Return [x, y] of the center of cell containing provided text 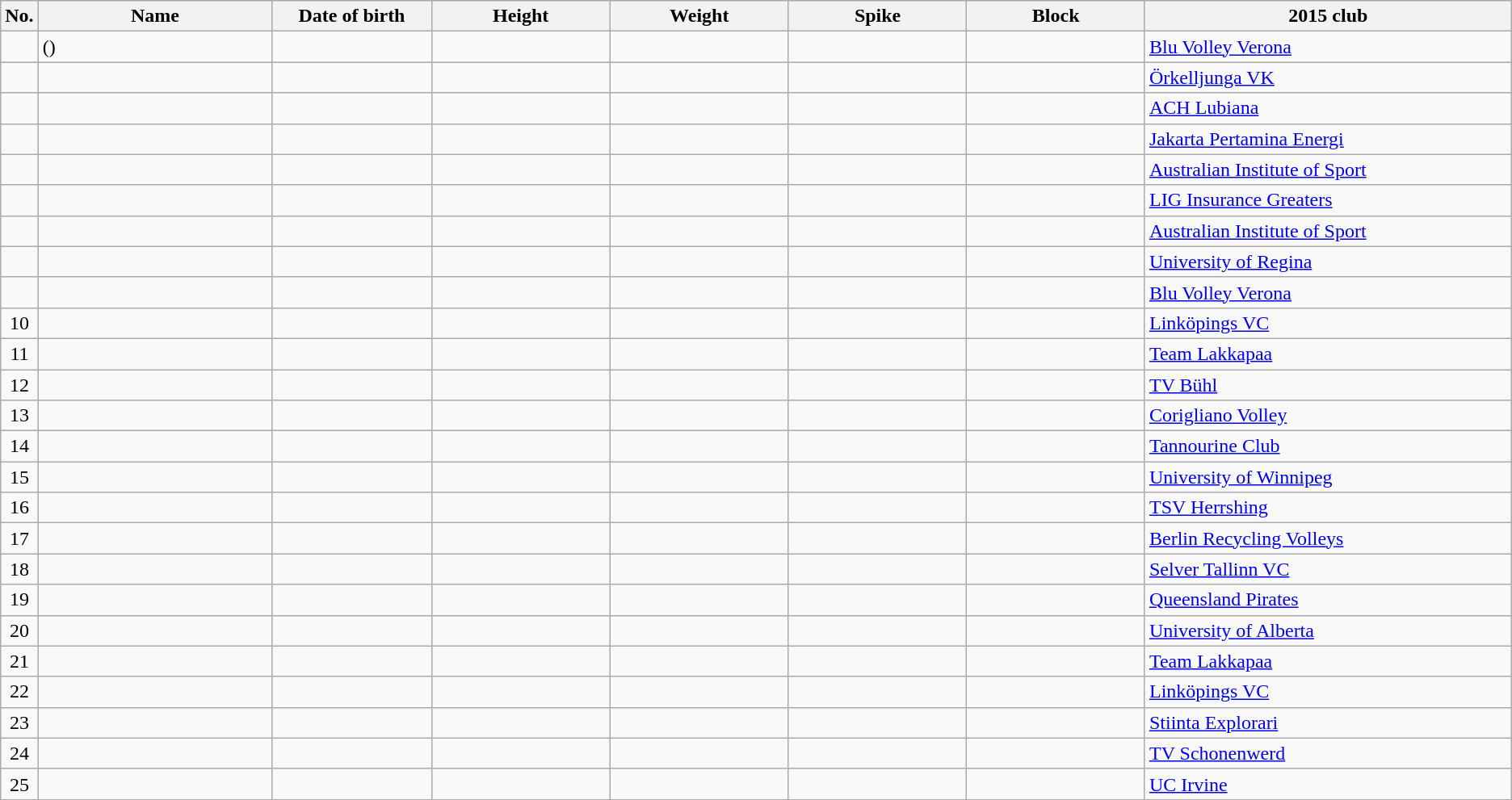
Weight [699, 16]
LIG Insurance Greaters [1328, 200]
ACH Lubiana [1328, 108]
TV Bühl [1328, 385]
Corigliano Volley [1328, 416]
22 [19, 692]
Block [1056, 16]
10 [19, 323]
University of Regina [1328, 262]
17 [19, 538]
21 [19, 661]
Height [520, 16]
Selver Tallinn VC [1328, 569]
Date of birth [352, 16]
Berlin Recycling Volleys [1328, 538]
11 [19, 354]
Jakarta Pertamina Energi [1328, 139]
Stiinta Explorari [1328, 723]
University of Alberta [1328, 630]
20 [19, 630]
Spike [877, 16]
UC Irvine [1328, 784]
TV Schonenwerd [1328, 753]
TSV Herrshing [1328, 508]
Tannourine Club [1328, 446]
No. [19, 16]
() [155, 47]
Name [155, 16]
Örkelljunga VK [1328, 77]
12 [19, 385]
23 [19, 723]
14 [19, 446]
Queensland Pirates [1328, 600]
13 [19, 416]
2015 club [1328, 16]
University of Winnipeg [1328, 477]
24 [19, 753]
15 [19, 477]
16 [19, 508]
18 [19, 569]
25 [19, 784]
19 [19, 600]
